Detect which cell encompasses the target text, then output its (X, Y) center coordinate. 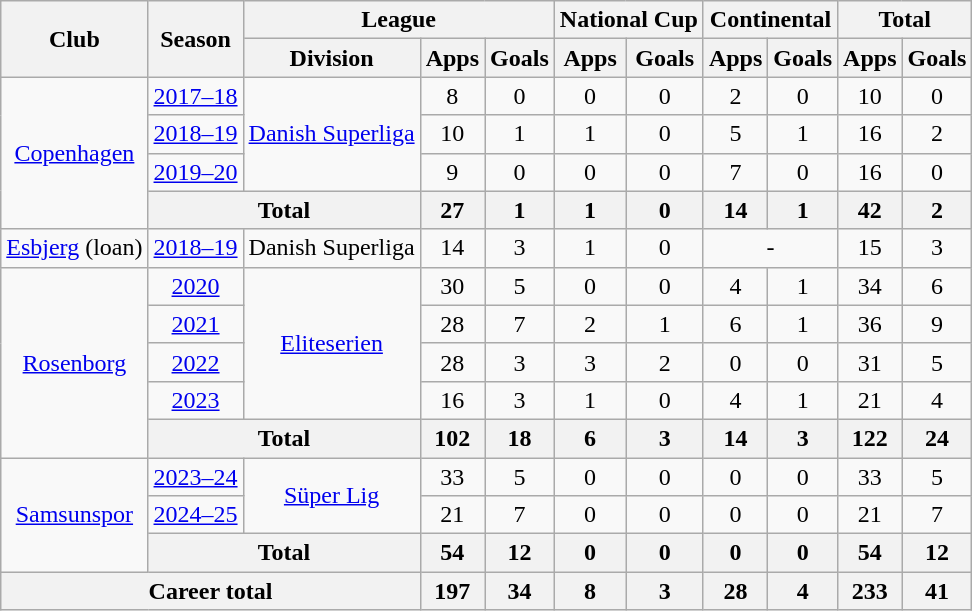
Career total (210, 591)
2019–20 (196, 172)
27 (452, 210)
- (770, 248)
National Cup (628, 20)
15 (870, 248)
2023 (196, 400)
Esbjerg (loan) (74, 248)
Samsunspor (74, 515)
Season (196, 39)
2022 (196, 362)
2017–18 (196, 96)
36 (870, 324)
2021 (196, 324)
Rosenborg (74, 362)
Süper Lig (332, 496)
31 (870, 362)
42 (870, 210)
18 (520, 438)
Division (332, 58)
Eliteserien (332, 343)
122 (870, 438)
2023–24 (196, 477)
2024–25 (196, 515)
102 (452, 438)
41 (937, 591)
League (398, 20)
30 (452, 286)
2020 (196, 286)
Continental (770, 20)
24 (937, 438)
197 (452, 591)
Club (74, 39)
Copenhagen (74, 153)
233 (870, 591)
